Scan for the cell matching the given text and deliver its [X, Y] coordinate at center. 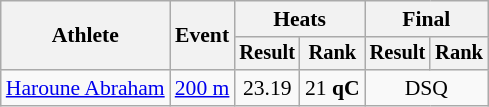
Event [202, 36]
Heats [299, 19]
200 m [202, 88]
Haroune Abraham [86, 88]
23.19 [267, 88]
DSQ [426, 88]
21 qC [332, 88]
Final [426, 19]
Athlete [86, 36]
